Return the [X, Y] coordinate for the center point of the cell that contains the specified text.  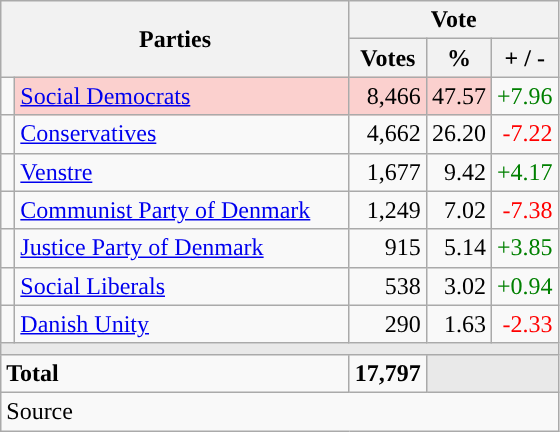
7.02 [458, 210]
Justice Party of Denmark [182, 248]
+ / - [524, 58]
538 [388, 286]
Total [176, 373]
26.20 [458, 134]
915 [388, 248]
Vote [454, 20]
-7.22 [524, 134]
Conservatives [182, 134]
8,466 [388, 96]
Source [280, 411]
4,662 [388, 134]
47.57 [458, 96]
5.14 [458, 248]
17,797 [388, 373]
Venstre [182, 172]
Communist Party of Denmark [182, 210]
% [458, 58]
-2.33 [524, 324]
Parties [176, 39]
+0.94 [524, 286]
Votes [388, 58]
9.42 [458, 172]
1,677 [388, 172]
Social Democrats [182, 96]
+3.85 [524, 248]
Social Liberals [182, 286]
290 [388, 324]
Danish Unity [182, 324]
3.02 [458, 286]
1,249 [388, 210]
+7.96 [524, 96]
-7.38 [524, 210]
+4.17 [524, 172]
1.63 [458, 324]
